Locate the cell with the specified text and output its (x, y) center coordinate. 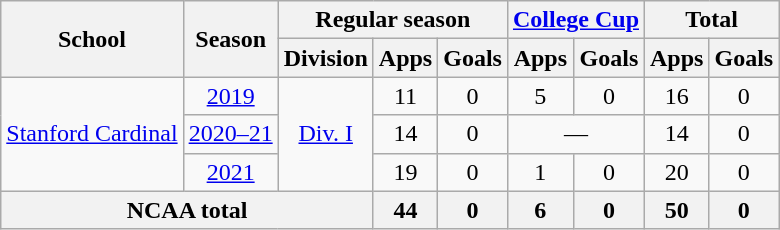
5 (540, 96)
2020–21 (230, 134)
College Cup (576, 20)
Season (230, 39)
Div. I (326, 134)
44 (405, 210)
School (92, 39)
11 (405, 96)
Total (712, 20)
19 (405, 172)
— (576, 134)
Regular season (392, 20)
50 (677, 210)
6 (540, 210)
2019 (230, 96)
NCAA total (188, 210)
20 (677, 172)
16 (677, 96)
Division (326, 58)
1 (540, 172)
Stanford Cardinal (92, 134)
2021 (230, 172)
